For the text-containing cell, return its midpoint in (x, y) coordinate format. 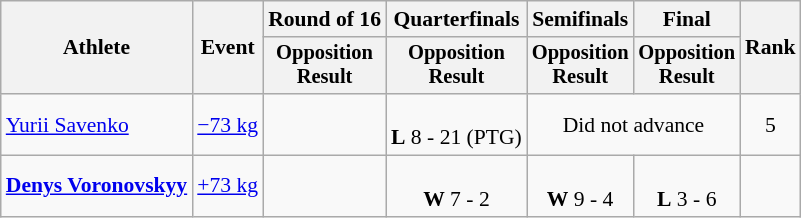
Quarterfinals (456, 19)
Did not advance (634, 124)
+73 kg (228, 186)
Denys Voronovskyy (96, 186)
L 3 - 6 (686, 186)
Rank (770, 48)
Semifinals (580, 19)
Final (686, 19)
Yurii Savenko (96, 124)
Round of 16 (324, 19)
Athlete (96, 48)
5 (770, 124)
W 9 - 4 (580, 186)
−73 kg (228, 124)
Event (228, 48)
W 7 - 2 (456, 186)
L 8 - 21 (PTG) (456, 124)
